From the cell containing the given text, extract its center point as [x, y] coordinate. 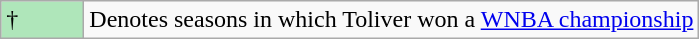
Denotes seasons in which Toliver won a WNBA championship [392, 20]
† [42, 20]
